From the cell containing the given text, extract its center point as (x, y) coordinate. 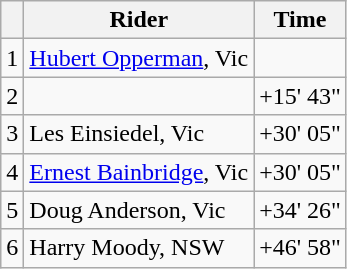
+46' 58" (300, 248)
Doug Anderson, Vic (139, 210)
4 (12, 172)
5 (12, 210)
3 (12, 134)
Harry Moody, NSW (139, 248)
Rider (139, 20)
Ernest Bainbridge, Vic (139, 172)
Time (300, 20)
6 (12, 248)
+34' 26" (300, 210)
2 (12, 96)
Hubert Opperman, Vic (139, 58)
+15' 43" (300, 96)
Les Einsiedel, Vic (139, 134)
1 (12, 58)
